Identify which cell holds the provided text, then report its (X, Y) central coordinate. 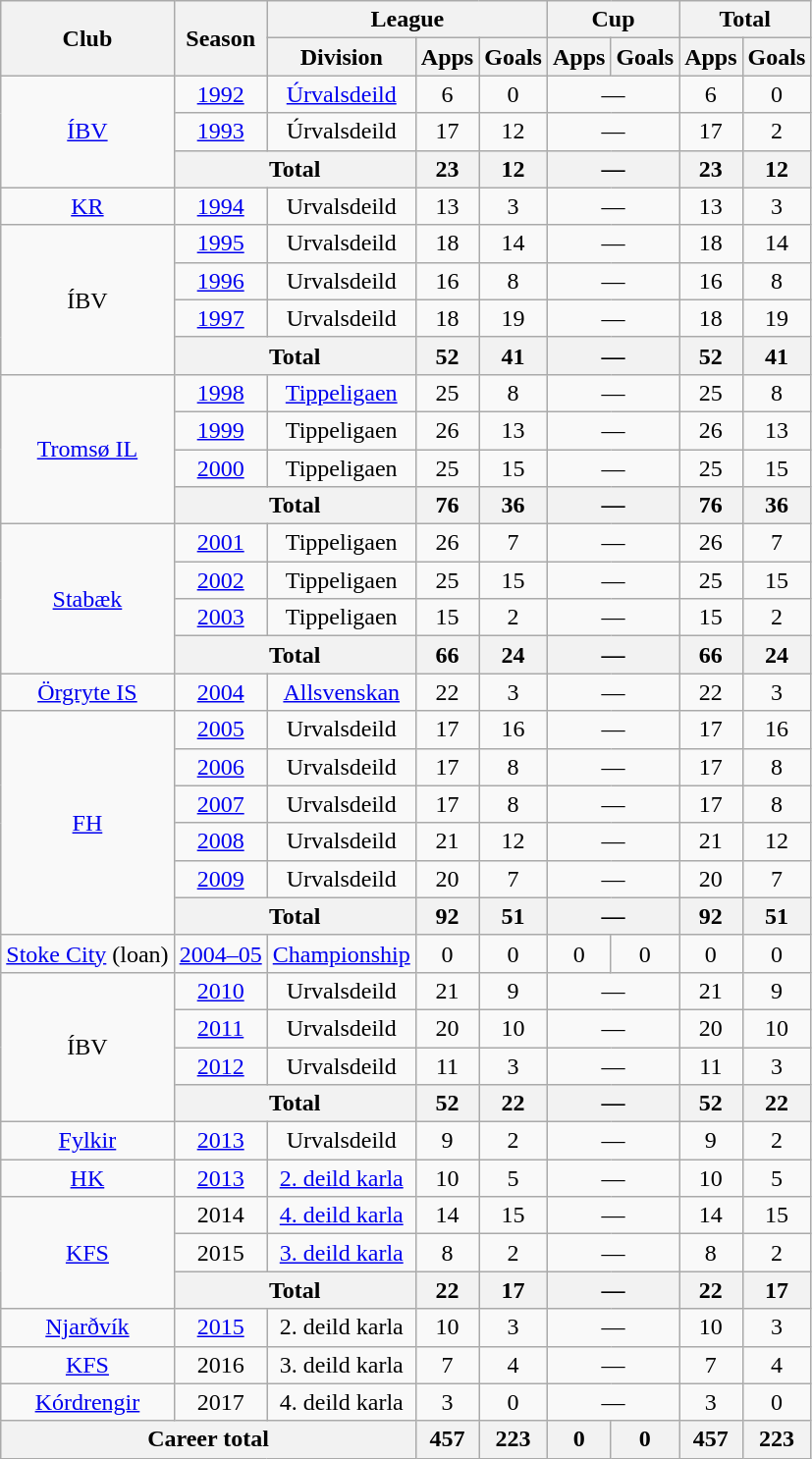
Allsvenskan (342, 692)
Career total (208, 1439)
2017 (220, 1402)
Örgryte IS (87, 692)
1993 (220, 132)
1996 (220, 281)
2007 (220, 804)
Stoke City (loan) (87, 953)
Fylkir (87, 1141)
2014 (220, 1216)
2000 (220, 468)
2005 (220, 729)
Championship (342, 953)
1999 (220, 430)
Tromsø IL (87, 449)
League (406, 20)
2002 (220, 580)
Kórdrengir (87, 1402)
HK (87, 1178)
2003 (220, 618)
Club (87, 38)
2016 (220, 1365)
FH (87, 823)
1995 (220, 243)
Division (342, 57)
2006 (220, 767)
KR (87, 206)
2001 (220, 543)
Season (220, 38)
2011 (220, 1028)
2012 (220, 1065)
2004 (220, 692)
1997 (220, 318)
1998 (220, 393)
Cup (613, 20)
Njarðvík (87, 1327)
1994 (220, 206)
2010 (220, 991)
2004–05 (220, 953)
1992 (220, 94)
Stabæk (87, 599)
2009 (220, 879)
2008 (220, 841)
